For the text-containing cell, return its midpoint in [X, Y] coordinate format. 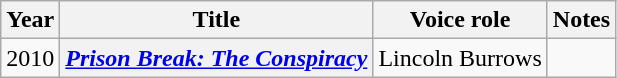
Prison Break: The Conspiracy [216, 58]
Year [30, 20]
Voice role [460, 20]
2010 [30, 58]
Lincoln Burrows [460, 58]
Title [216, 20]
Notes [581, 20]
